For the text-containing cell, return its midpoint in (X, Y) coordinate format. 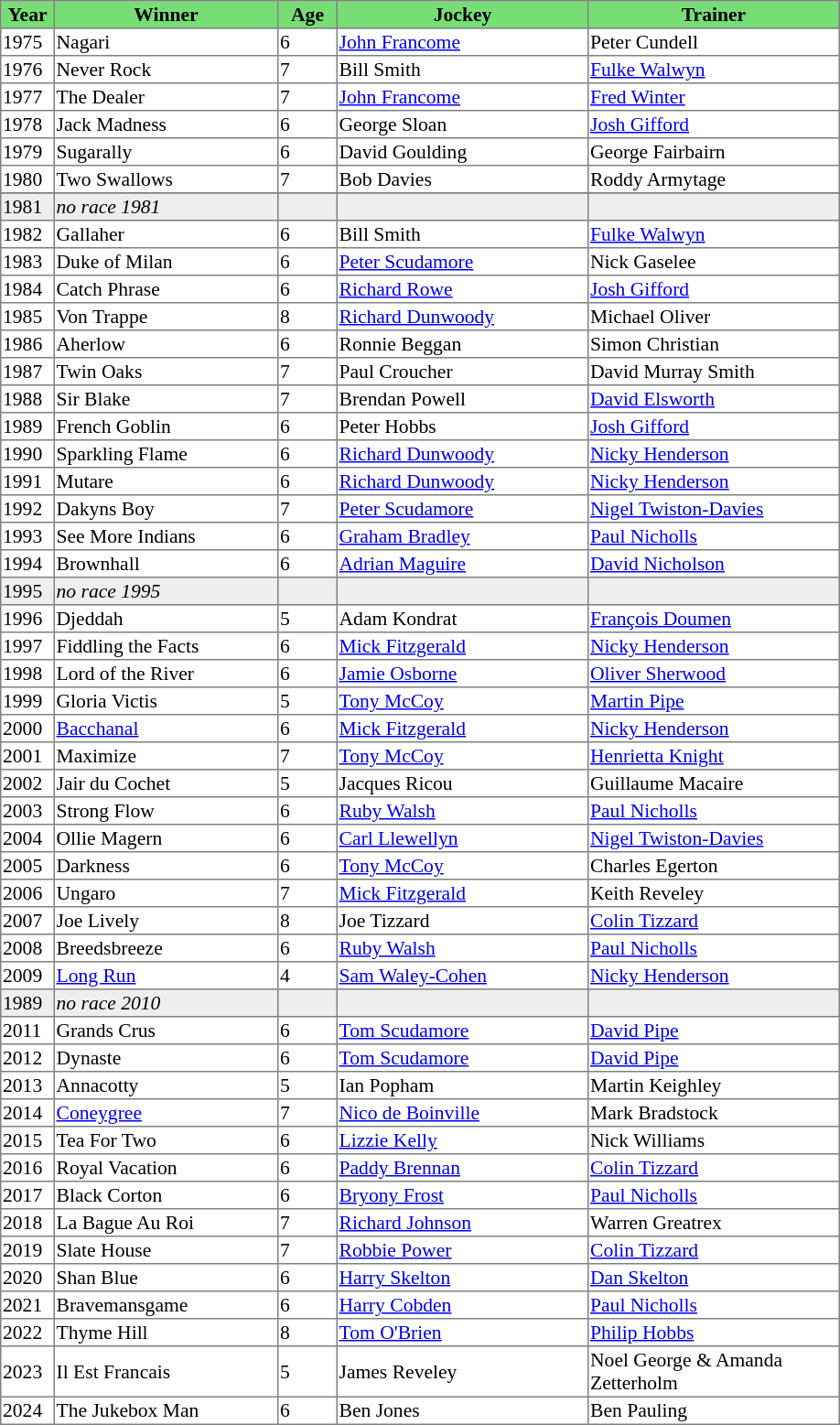
2000 (27, 729)
1984 (27, 289)
1996 (27, 619)
Henrietta Knight (714, 756)
Roddy Armytage (714, 179)
George Sloan (462, 124)
Sir Blake (166, 399)
Tom O'Brien (462, 1333)
Mutare (166, 481)
Year (27, 15)
1997 (27, 646)
Darkness (166, 866)
1982 (27, 234)
1986 (27, 344)
The Jukebox Man (166, 1410)
Bob Davies (462, 179)
Jacques Ricou (462, 783)
1978 (27, 124)
1981 (27, 207)
2001 (27, 756)
Coneygree (166, 1113)
Djeddah (166, 619)
1988 (27, 399)
Tea For Two (166, 1140)
Von Trappe (166, 317)
Oliver Sherwood (714, 674)
Il Est Francais (166, 1372)
Never Rock (166, 70)
2011 (27, 1031)
2012 (27, 1058)
See More Indians (166, 536)
Nick Williams (714, 1140)
2013 (27, 1085)
Grands Crus (166, 1031)
Richard Rowe (462, 289)
David Goulding (462, 152)
Long Run (166, 976)
1983 (27, 262)
David Murray Smith (714, 372)
Strong Flow (166, 811)
Robbie Power (462, 1250)
Paul Croucher (462, 372)
La Bague Au Roi (166, 1223)
1993 (27, 536)
Dan Skelton (714, 1278)
Sparkling Flame (166, 454)
2019 (27, 1250)
Brendan Powell (462, 399)
Jack Madness (166, 124)
Aherlow (166, 344)
1995 (27, 591)
1990 (27, 454)
Martin Keighley (714, 1085)
Breedsbreeze (166, 948)
Noel George & Amanda Zetterholm (714, 1372)
Gloria Victis (166, 701)
George Fairbairn (714, 152)
Duke of Milan (166, 262)
Adrian Maguire (462, 564)
Keith Reveley (714, 893)
Fiddling the Facts (166, 646)
2014 (27, 1113)
Sugarally (166, 152)
Carl Llewellyn (462, 838)
Two Swallows (166, 179)
Charles Egerton (714, 866)
2004 (27, 838)
2008 (27, 948)
Joe Lively (166, 921)
Martin Pipe (714, 701)
2022 (27, 1333)
Bravemansgame (166, 1305)
Dakyns Boy (166, 509)
Age (307, 15)
2018 (27, 1223)
2005 (27, 866)
1977 (27, 97)
Maximize (166, 756)
2020 (27, 1278)
French Goblin (166, 426)
1992 (27, 509)
Richard Johnson (462, 1223)
Philip Hobbs (714, 1333)
2006 (27, 893)
2023 (27, 1372)
Peter Hobbs (462, 426)
1994 (27, 564)
Ben Jones (462, 1410)
Black Corton (166, 1195)
David Nicholson (714, 564)
Nico de Boinville (462, 1113)
Shan Blue (166, 1278)
2007 (27, 921)
2021 (27, 1305)
Warren Greatrex (714, 1223)
Paddy Brennan (462, 1168)
2002 (27, 783)
The Dealer (166, 97)
Guillaume Macaire (714, 783)
Sam Waley-Cohen (462, 976)
Brownhall (166, 564)
2024 (27, 1410)
2016 (27, 1168)
1998 (27, 674)
Gallaher (166, 234)
1975 (27, 42)
Catch Phrase (166, 289)
Adam Kondrat (462, 619)
Joe Tizzard (462, 921)
Trainer (714, 15)
1991 (27, 481)
Jockey (462, 15)
Harry Cobden (462, 1305)
Jamie Osborne (462, 674)
Twin Oaks (166, 372)
James Reveley (462, 1372)
no race 1995 (166, 591)
Ronnie Beggan (462, 344)
1980 (27, 179)
Dynaste (166, 1058)
Fred Winter (714, 97)
2015 (27, 1140)
Winner (166, 15)
Bacchanal (166, 729)
Mark Bradstock (714, 1113)
1999 (27, 701)
1985 (27, 317)
Ollie Magern (166, 838)
Royal Vacation (166, 1168)
1987 (27, 372)
Nick Gaselee (714, 262)
Ben Pauling (714, 1410)
Graham Bradley (462, 536)
David Elsworth (714, 399)
Ungaro (166, 893)
Peter Cundell (714, 42)
Michael Oliver (714, 317)
Slate House (166, 1250)
no race 2010 (166, 1003)
Simon Christian (714, 344)
Jair du Cochet (166, 783)
Harry Skelton (462, 1278)
Bryony Frost (462, 1195)
no race 1981 (166, 207)
2009 (27, 976)
Thyme Hill (166, 1333)
Lizzie Kelly (462, 1140)
1976 (27, 70)
Nagari (166, 42)
Annacotty (166, 1085)
2003 (27, 811)
François Doumen (714, 619)
2017 (27, 1195)
Lord of the River (166, 674)
4 (307, 976)
Ian Popham (462, 1085)
1979 (27, 152)
